Identify which cell holds the provided text, then report its (X, Y) central coordinate. 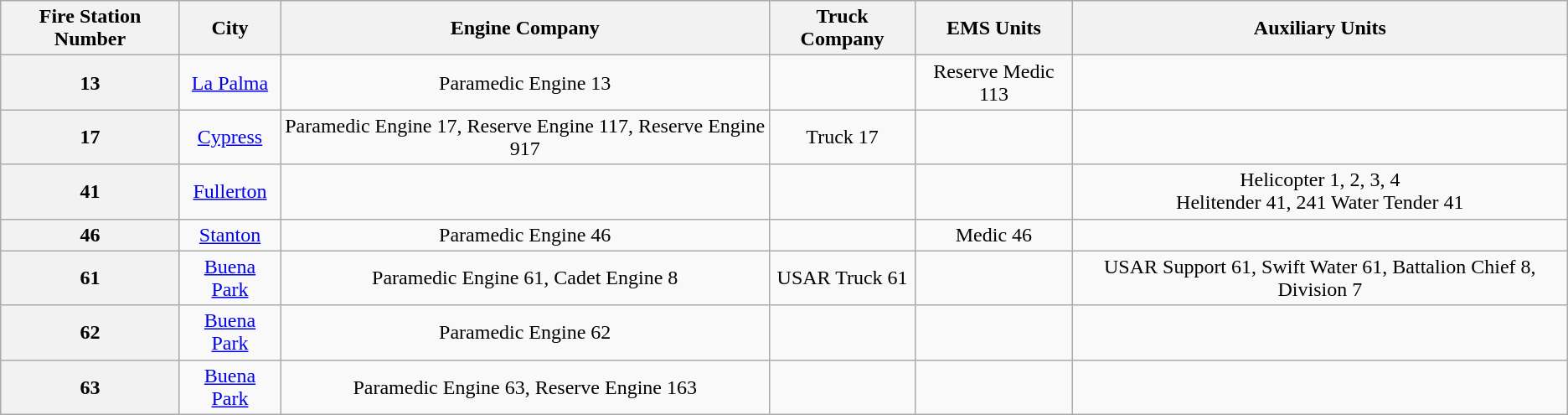
USAR Truck 61 (843, 278)
Paramedic Engine 62 (525, 332)
Helicopter 1, 2, 3, 4Helitender 41, 241 Water Tender 41 (1320, 191)
Cypress (230, 137)
EMS Units (993, 29)
Fire Station Number (90, 29)
La Palma (230, 82)
Auxiliary Units (1320, 29)
USAR Support 61, Swift Water 61, Battalion Chief 8, Division 7 (1320, 278)
17 (90, 137)
Paramedic Engine 61, Cadet Engine 8 (525, 278)
Paramedic Engine 13 (525, 82)
Truck Company (843, 29)
41 (90, 191)
63 (90, 387)
Truck 17 (843, 137)
Paramedic Engine 17, Reserve Engine 117, Reserve Engine 917 (525, 137)
Engine Company (525, 29)
City (230, 29)
62 (90, 332)
46 (90, 235)
Medic 46 (993, 235)
Reserve Medic 113 (993, 82)
61 (90, 278)
Paramedic Engine 46 (525, 235)
Stanton (230, 235)
Paramedic Engine 63, Reserve Engine 163 (525, 387)
13 (90, 82)
Fullerton (230, 191)
